Determine the [X, Y] coordinate at the center of the cell enclosing the given text.  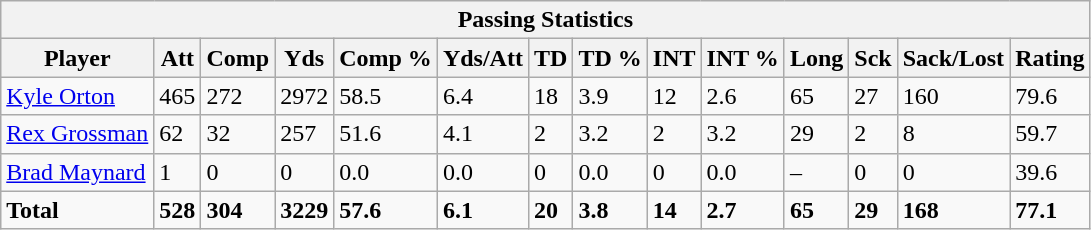
TD % [610, 58]
Long [816, 58]
Rex Grossman [78, 134]
4.1 [482, 134]
Brad Maynard [78, 172]
3.8 [610, 210]
1 [178, 172]
57.6 [386, 210]
39.6 [1050, 172]
51.6 [386, 134]
6.1 [482, 210]
32 [238, 134]
58.5 [386, 96]
2972 [304, 96]
3.9 [610, 96]
Total [78, 210]
528 [178, 210]
2.7 [742, 210]
62 [178, 134]
Yds/Att [482, 58]
Player [78, 58]
465 [178, 96]
27 [873, 96]
Kyle Orton [78, 96]
Sack/Lost [953, 58]
304 [238, 210]
160 [953, 96]
Yds [304, 58]
257 [304, 134]
6.4 [482, 96]
INT [674, 58]
8 [953, 134]
Comp [238, 58]
2.6 [742, 96]
272 [238, 96]
77.1 [1050, 210]
Att [178, 58]
Comp % [386, 58]
INT % [742, 58]
TD [550, 58]
59.7 [1050, 134]
12 [674, 96]
168 [953, 210]
3229 [304, 210]
Sck [873, 58]
20 [550, 210]
18 [550, 96]
14 [674, 210]
79.6 [1050, 96]
– [816, 172]
Passing Statistics [546, 20]
Rating [1050, 58]
